Pinpoint the cell where the given text exists, returning its (X, Y) midpoint coordinate. 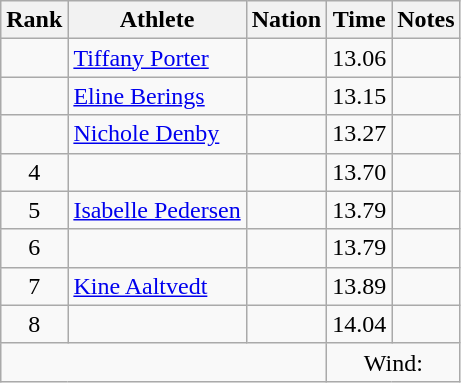
Isabelle Pedersen (157, 210)
14.04 (360, 324)
Wind: (394, 362)
5 (34, 210)
13.27 (360, 134)
8 (34, 324)
Time (360, 20)
Rank (34, 20)
Eline Berings (157, 96)
Athlete (157, 20)
Notes (426, 20)
4 (34, 172)
7 (34, 286)
6 (34, 248)
Nation (286, 20)
Nichole Denby (157, 134)
13.06 (360, 58)
Tiffany Porter (157, 58)
Kine Aaltvedt (157, 286)
13.15 (360, 96)
13.89 (360, 286)
13.70 (360, 172)
